Search for the cell housing the specified text and yield its (X, Y) center coordinate. 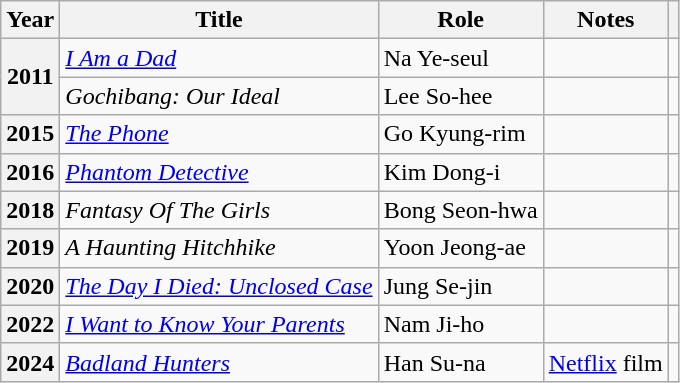
The Day I Died: Unclosed Case (219, 286)
2019 (30, 248)
Fantasy Of The Girls (219, 210)
Role (460, 20)
Nam Ji-ho (460, 324)
Na Ye-seul (460, 58)
Notes (606, 20)
Badland Hunters (219, 362)
Jung Se-jin (460, 286)
Kim Dong-i (460, 172)
Gochibang: Our Ideal (219, 96)
2024 (30, 362)
Bong Seon-hwa (460, 210)
2022 (30, 324)
Lee So-hee (460, 96)
2011 (30, 77)
The Phone (219, 134)
A Haunting Hitchhike (219, 248)
Netflix film (606, 362)
I Want to Know Your Parents (219, 324)
Go Kyung-rim (460, 134)
2018 (30, 210)
Phantom Detective (219, 172)
Han Su-na (460, 362)
Title (219, 20)
2015 (30, 134)
2016 (30, 172)
Yoon Jeong-ae (460, 248)
2020 (30, 286)
I Am a Dad (219, 58)
Year (30, 20)
